Extract the [x, y] coordinate from the center of the cell holding the provided text.  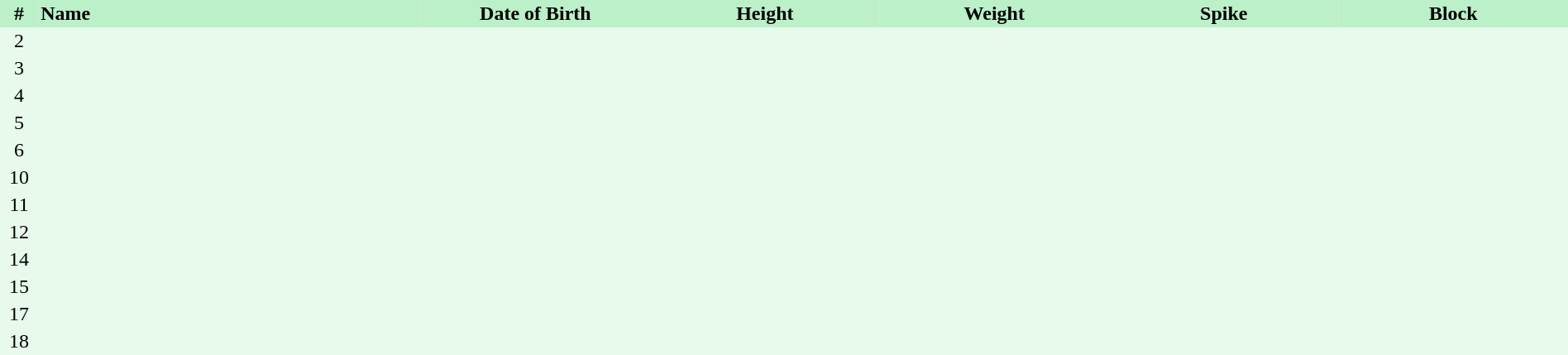
15 [19, 286]
Block [1453, 13]
Name [229, 13]
10 [19, 177]
12 [19, 232]
2 [19, 41]
5 [19, 122]
11 [19, 205]
3 [19, 68]
17 [19, 314]
Date of Birth [536, 13]
14 [19, 260]
Weight [994, 13]
Spike [1224, 13]
18 [19, 341]
4 [19, 96]
Height [764, 13]
6 [19, 151]
# [19, 13]
